Output the (x, y) coordinate of the center of the cell containing the given text.  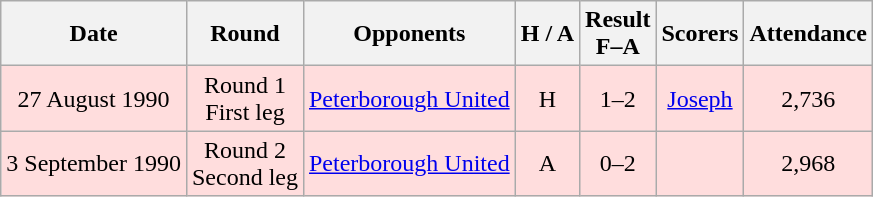
ResultF–A (618, 34)
Round 1First leg (244, 98)
Joseph (700, 98)
Date (94, 34)
1–2 (618, 98)
3 September 1990 (94, 164)
Scorers (700, 34)
0–2 (618, 164)
A (547, 164)
Round (244, 34)
2,968 (808, 164)
2,736 (808, 98)
H / A (547, 34)
27 August 1990 (94, 98)
Attendance (808, 34)
Opponents (409, 34)
H (547, 98)
Round 2Second leg (244, 164)
